Capture the cell that displays the provided text and extract its (X, Y) central coordinate. 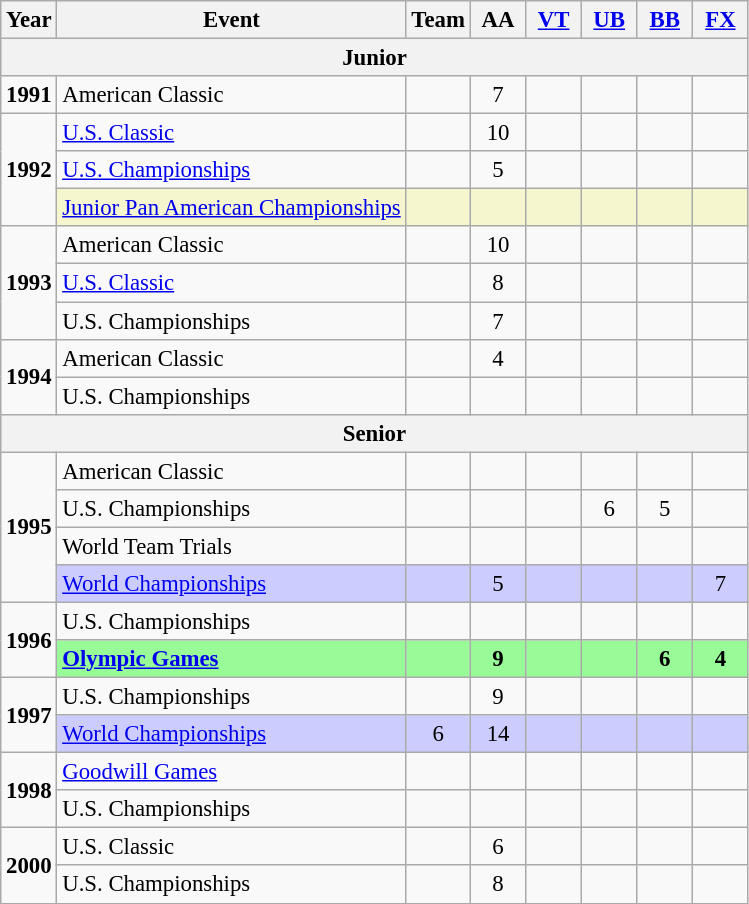
FX (721, 20)
1998 (29, 790)
Event (232, 20)
1993 (29, 282)
Junior Pan American Championships (232, 208)
1996 (29, 640)
AA (498, 20)
BB (665, 20)
Year (29, 20)
Junior (374, 58)
Team (438, 20)
2000 (29, 866)
14 (498, 734)
Senior (374, 433)
1995 (29, 527)
UB (609, 20)
Goodwill Games (232, 772)
1994 (29, 376)
1992 (29, 170)
World Team Trials (232, 546)
1991 (29, 95)
Olympic Games (232, 659)
1997 (29, 716)
VT (554, 20)
